Output the (X, Y) coordinate of the center of the cell containing the given text.  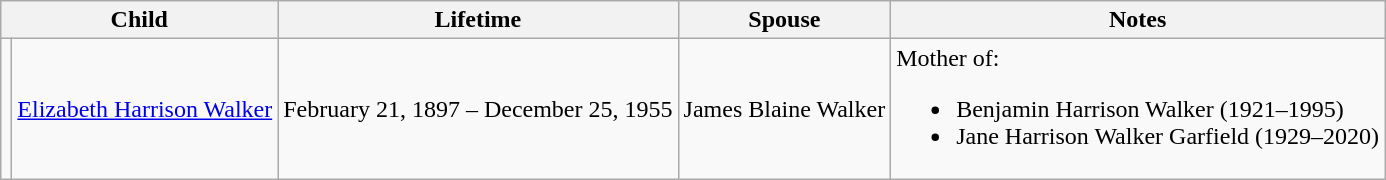
James Blaine Walker (784, 109)
Child (140, 20)
February 21, 1897 – December 25, 1955 (478, 109)
Notes (1138, 20)
Spouse (784, 20)
Lifetime (478, 20)
Elizabeth Harrison Walker (145, 109)
Mother of:Benjamin Harrison Walker (1921–1995)Jane Harrison Walker Garfield (1929–2020) (1138, 109)
